Capture the cell that displays the provided text and extract its [X, Y] central coordinate. 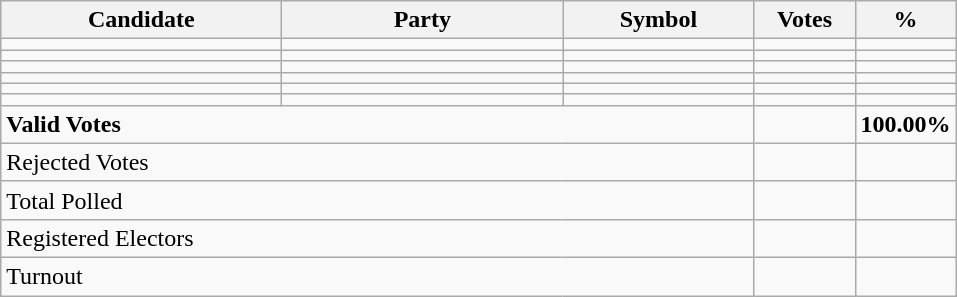
Total Polled [378, 200]
Symbol [658, 20]
Rejected Votes [378, 162]
Turnout [378, 276]
Candidate [142, 20]
% [906, 20]
Party [422, 20]
Valid Votes [378, 124]
100.00% [906, 124]
Votes [804, 20]
Registered Electors [378, 238]
